Pinpoint the cell where the given text exists, returning its (X, Y) midpoint coordinate. 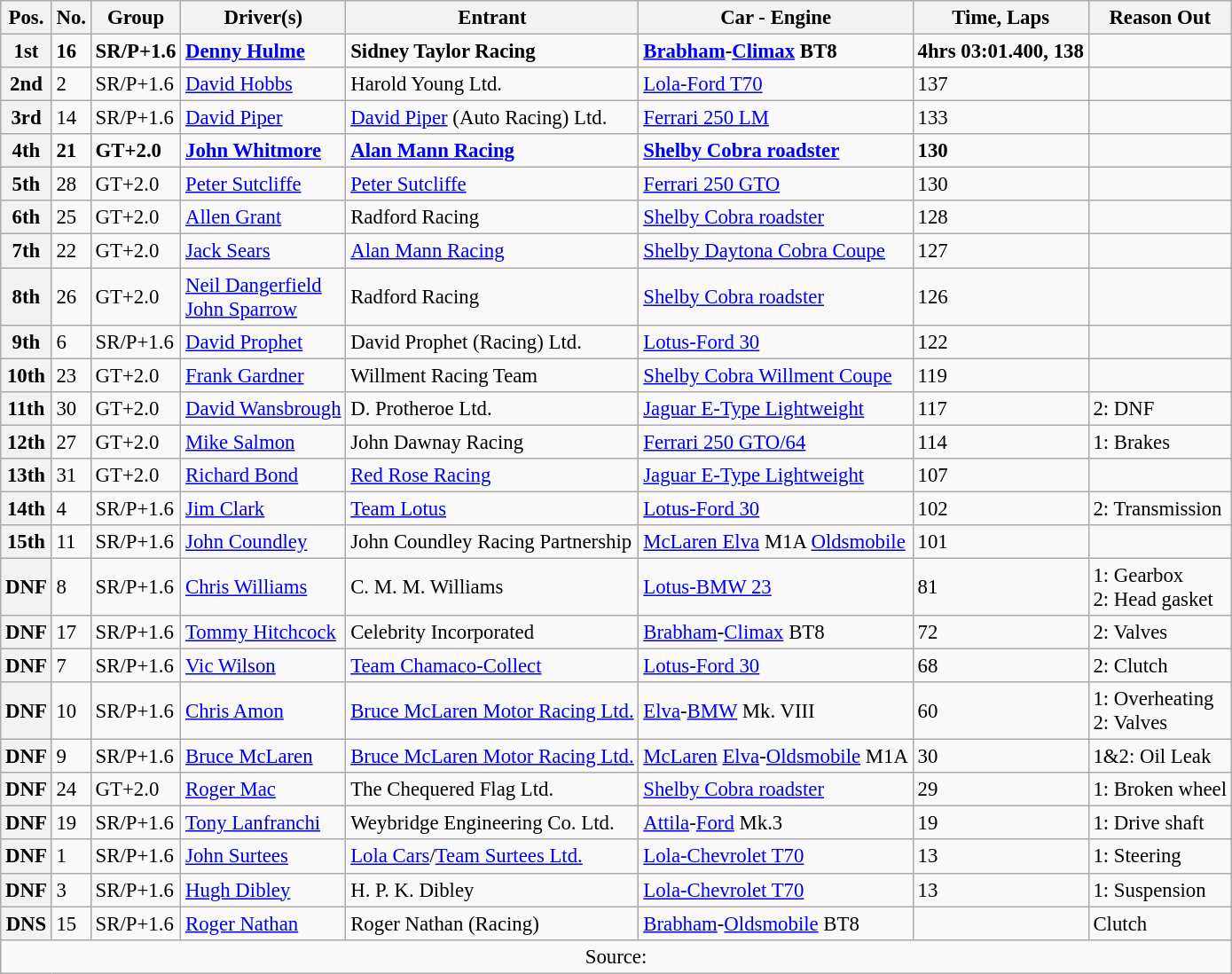
No. (71, 18)
Group (135, 18)
Red Rose Racing (492, 475)
24 (71, 789)
David Wansbrough (263, 408)
Driver(s) (263, 18)
Ferrari 250 LM (775, 118)
31 (71, 475)
9 (71, 757)
27 (71, 442)
1: Gearbox2: Head gasket (1160, 587)
Chris Amon (263, 711)
1: Drive shaft (1160, 823)
14th (27, 508)
4hrs 03:01.400, 138 (1001, 51)
Ferrari 250 GTO/64 (775, 442)
Celebrity Incorporated (492, 632)
1 (71, 857)
Team Lotus (492, 508)
DNS (27, 923)
Jim Clark (263, 508)
3 (71, 890)
1: Steering (1160, 857)
4th (27, 151)
Richard Bond (263, 475)
22 (71, 251)
4 (71, 508)
2: Transmission (1160, 508)
126 (1001, 296)
122 (1001, 342)
60 (1001, 711)
15 (71, 923)
102 (1001, 508)
David Piper (263, 118)
Willment Racing Team (492, 375)
The Chequered Flag Ltd. (492, 789)
133 (1001, 118)
Lola-Ford T70 (775, 84)
Entrant (492, 18)
16 (71, 51)
Source: (616, 956)
3rd (27, 118)
David Piper (Auto Racing) Ltd. (492, 118)
101 (1001, 542)
2nd (27, 84)
Harold Young Ltd. (492, 84)
Elva-BMW Mk. VIII (775, 711)
15th (27, 542)
127 (1001, 251)
Vic Wilson (263, 666)
1: Overheating2: Valves (1160, 711)
Tony Lanfranchi (263, 823)
Frank Gardner (263, 375)
Denny Hulme (263, 51)
Roger Nathan (263, 923)
6 (71, 342)
81 (1001, 587)
Roger Nathan (Racing) (492, 923)
David Prophet (263, 342)
11th (27, 408)
Mike Salmon (263, 442)
21 (71, 151)
Sidney Taylor Racing (492, 51)
David Hobbs (263, 84)
C. M. M. Williams (492, 587)
1: Suspension (1160, 890)
1&2: Oil Leak (1160, 757)
137 (1001, 84)
John Coundley Racing Partnership (492, 542)
John Surtees (263, 857)
Hugh Dibley (263, 890)
6th (27, 217)
Neil Dangerfield John Sparrow (263, 296)
Time, Laps (1001, 18)
Team Chamaco-Collect (492, 666)
Attila-Ford Mk.3 (775, 823)
Weybridge Engineering Co. Ltd. (492, 823)
9th (27, 342)
2: Clutch (1160, 666)
John Coundley (263, 542)
Brabham-Oldsmobile BT8 (775, 923)
117 (1001, 408)
Shelby Cobra Willment Coupe (775, 375)
29 (1001, 789)
Bruce McLaren (263, 757)
72 (1001, 632)
Car - Engine (775, 18)
Clutch (1160, 923)
Jack Sears (263, 251)
D. Protheroe Ltd. (492, 408)
10th (27, 375)
John Whitmore (263, 151)
Allen Grant (263, 217)
8 (71, 587)
Tommy Hitchcock (263, 632)
68 (1001, 666)
1st (27, 51)
12th (27, 442)
Lotus-BMW 23 (775, 587)
Lola Cars/Team Surtees Ltd. (492, 857)
8th (27, 296)
128 (1001, 217)
1: Brakes (1160, 442)
11 (71, 542)
Shelby Daytona Cobra Coupe (775, 251)
1: Broken wheel (1160, 789)
13th (27, 475)
23 (71, 375)
17 (71, 632)
114 (1001, 442)
2 (71, 84)
McLaren Elva-Oldsmobile M1A (775, 757)
14 (71, 118)
10 (71, 711)
Pos. (27, 18)
119 (1001, 375)
2: Valves (1160, 632)
McLaren Elva M1A Oldsmobile (775, 542)
Ferrari 250 GTO (775, 185)
John Dawnay Racing (492, 442)
25 (71, 217)
7th (27, 251)
7 (71, 666)
H. P. K. Dibley (492, 890)
Reason Out (1160, 18)
2: DNF (1160, 408)
Roger Mac (263, 789)
28 (71, 185)
5th (27, 185)
107 (1001, 475)
Chris Williams (263, 587)
David Prophet (Racing) Ltd. (492, 342)
26 (71, 296)
